From the cell containing the given text, extract its center point as (X, Y) coordinate. 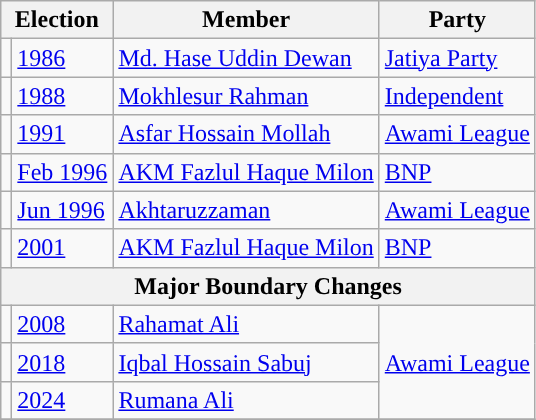
Independent (457, 96)
Mokhlesur Rahman (246, 96)
Md. Hase Uddin Dewan (246, 58)
Election (57, 20)
Member (246, 20)
Jun 1996 (62, 210)
Iqbal Hossain Sabuj (246, 362)
Jatiya Party (457, 58)
Asfar Hossain Mollah (246, 134)
1988 (62, 96)
Major Boundary Changes (268, 286)
2001 (62, 248)
1986 (62, 58)
1991 (62, 134)
2024 (62, 400)
Rumana Ali (246, 400)
Rahamat Ali (246, 324)
2018 (62, 362)
2008 (62, 324)
Party (457, 20)
Akhtaruzzaman (246, 210)
Feb 1996 (62, 172)
